Locate the cell with the specified text and output its [X, Y] center coordinate. 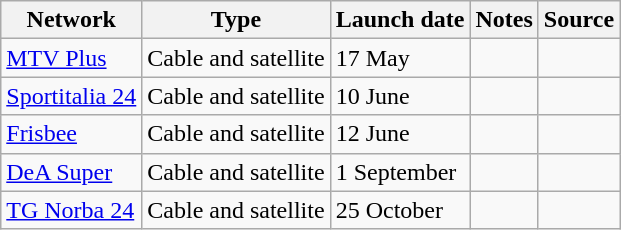
17 May [400, 58]
25 October [400, 210]
Sportitalia 24 [72, 96]
10 June [400, 96]
Notes [504, 20]
Launch date [400, 20]
Source [578, 20]
Type [236, 20]
Network [72, 20]
Frisbee [72, 134]
MTV Plus [72, 58]
12 June [400, 134]
1 September [400, 172]
TG Norba 24 [72, 210]
DeA Super [72, 172]
